Pinpoint the cell where the given text exists, returning its [x, y] midpoint coordinate. 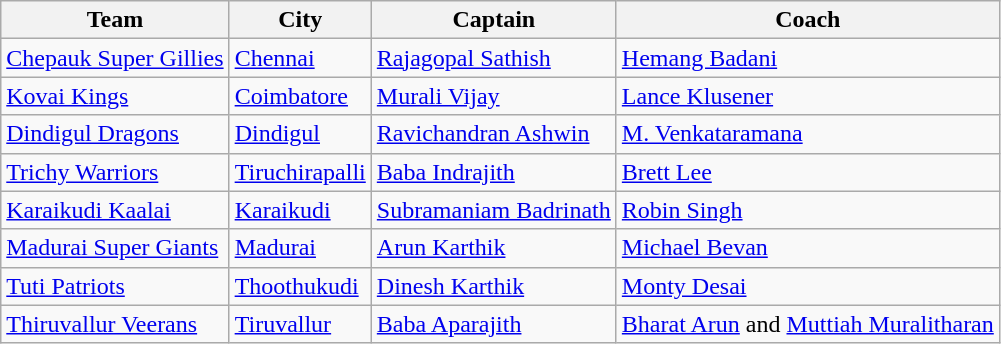
Hemang Badani [808, 58]
Dindigul [300, 134]
Baba Aparajith [494, 324]
Tiruvallur [300, 324]
Arun Karthik [494, 248]
Kovai Kings [115, 96]
Karaikudi [300, 210]
Madurai [300, 248]
Baba Indrajith [494, 172]
Robin Singh [808, 210]
Coach [808, 20]
M. Venkataramana [808, 134]
Captain [494, 20]
Chennai [300, 58]
Chepauk Super Gillies [115, 58]
Ravichandran Ashwin [494, 134]
Thiruvallur Veerans [115, 324]
Michael Bevan [808, 248]
Team [115, 20]
Bharat Arun and Muttiah Muralitharan [808, 324]
Dindigul Dragons [115, 134]
Lance Klusener [808, 96]
Tuti Patriots [115, 286]
Madurai Super Giants [115, 248]
Karaikudi Kaalai [115, 210]
Monty Desai [808, 286]
City [300, 20]
Coimbatore [300, 96]
Subramaniam Badrinath [494, 210]
Murali Vijay [494, 96]
Thoothukudi [300, 286]
Tiruchirapalli [300, 172]
Rajagopal Sathish [494, 58]
Brett Lee [808, 172]
Dinesh Karthik [494, 286]
Trichy Warriors [115, 172]
